Scan for the cell matching the given text and deliver its (X, Y) coordinate at center. 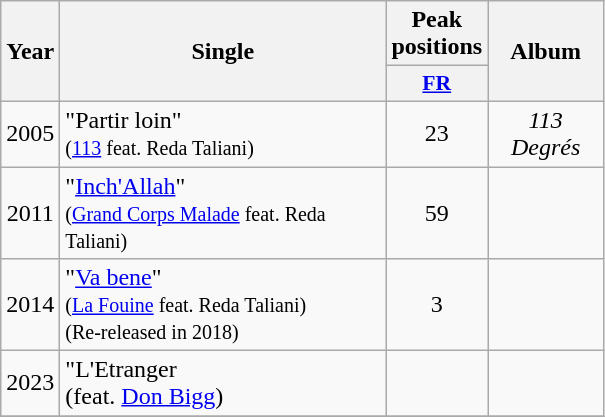
FR (437, 84)
2014 (30, 305)
Peak positions (437, 34)
113 Degrés (546, 134)
23 (437, 134)
2011 (30, 212)
2023 (30, 384)
3 (437, 305)
"Va bene" (La Fouine feat. Reda Taliani)(Re-released in 2018) (223, 305)
"Partir loin"(113 feat. Reda Taliani) (223, 134)
Year (30, 52)
"L'Etranger(feat. Don Bigg) (223, 384)
2005 (30, 134)
Album (546, 52)
59 (437, 212)
Single (223, 52)
"Inch'Allah" (Grand Corps Malade feat. Reda Taliani) (223, 212)
